Extract the [x, y] coordinate from the center of the cell holding the provided text.  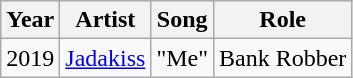
Bank Robber [283, 58]
Year [30, 20]
Artist [106, 20]
2019 [30, 58]
Song [182, 20]
Role [283, 20]
"Me" [182, 58]
Jadakiss [106, 58]
